Provide the [X, Y] coordinate of the cell's center where the given text is located.  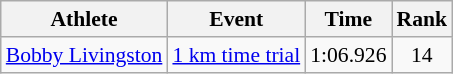
Event [236, 19]
Time [348, 19]
1 km time trial [236, 55]
14 [422, 55]
Rank [422, 19]
Bobby Livingston [84, 55]
1:06.926 [348, 55]
Athlete [84, 19]
